From the cell containing the given text, extract its center point as [X, Y] coordinate. 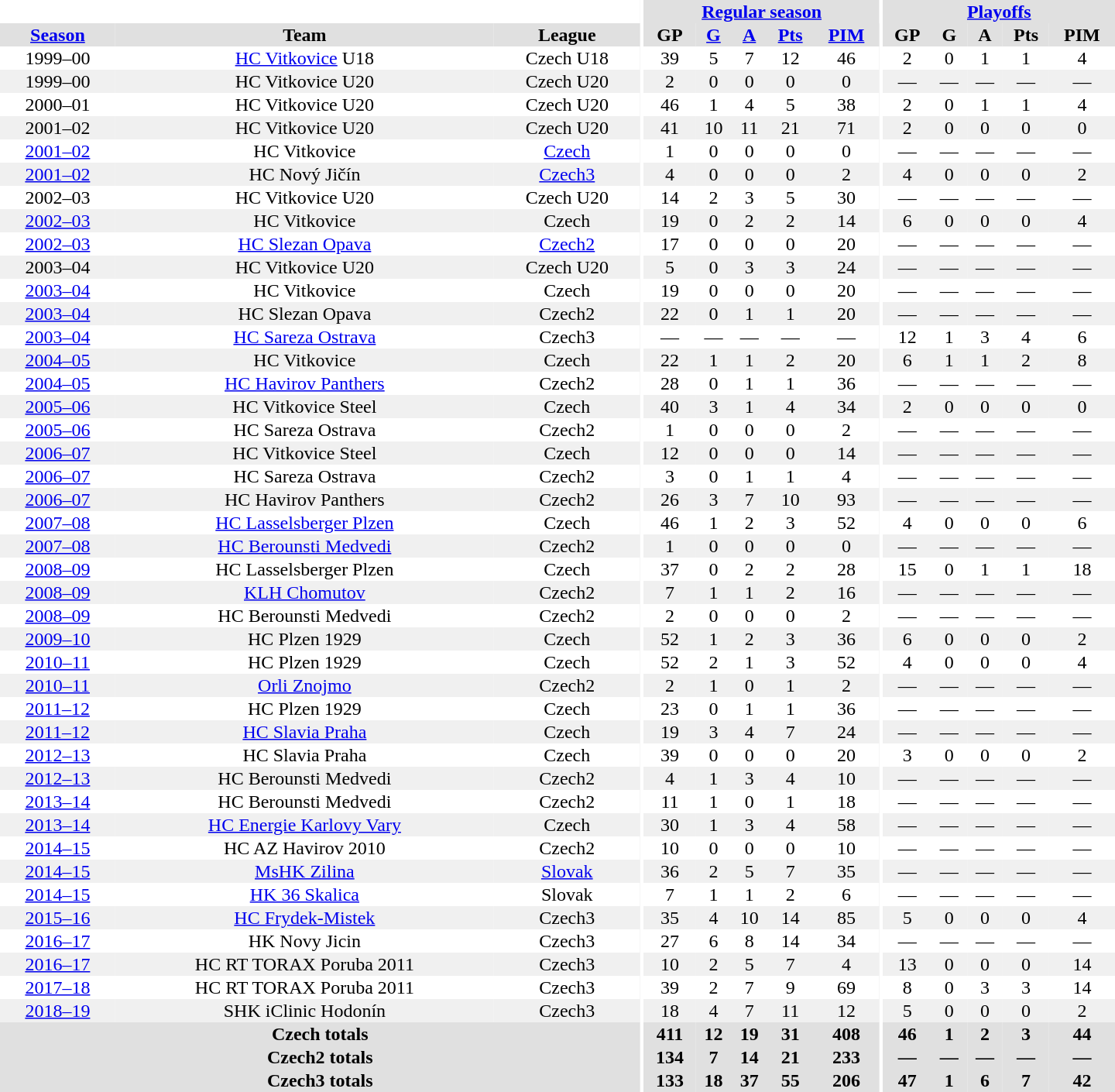
13 [907, 964]
Team [305, 35]
HK Novy Jicin [305, 941]
HC Energie Karlovy Vary [305, 825]
58 [847, 825]
HC Frydek-Mistek [305, 918]
27 [671, 941]
2009–10 [57, 639]
17 [671, 244]
Czech3 totals [321, 1080]
2017–18 [57, 987]
MsHK Zilina [305, 871]
31 [791, 1034]
Orli Znojmo [305, 685]
411 [671, 1034]
Season [57, 35]
40 [671, 407]
2000–01 [57, 105]
71 [847, 128]
233 [847, 1057]
47 [907, 1080]
26 [671, 500]
Czech2 totals [321, 1057]
16 [847, 592]
League [567, 35]
134 [671, 1057]
85 [847, 918]
HC AZ Havirov 2010 [305, 848]
44 [1082, 1034]
408 [847, 1034]
2015–16 [57, 918]
23 [671, 709]
SHK iClinic Hodonín [305, 1011]
KLH Chomutov [305, 592]
41 [671, 128]
9 [791, 987]
HC Vitkovice U18 [305, 58]
206 [847, 1080]
38 [847, 105]
2018–19 [57, 1011]
Regular season [762, 12]
Playoffs [999, 12]
42 [1082, 1080]
69 [847, 987]
HC Nový Jičín [305, 174]
Czech totals [321, 1034]
15 [907, 569]
HK 36 Skalica [305, 895]
55 [791, 1080]
133 [671, 1080]
93 [847, 500]
Czech U18 [567, 58]
